Identify which cell holds the provided text, then report its (X, Y) central coordinate. 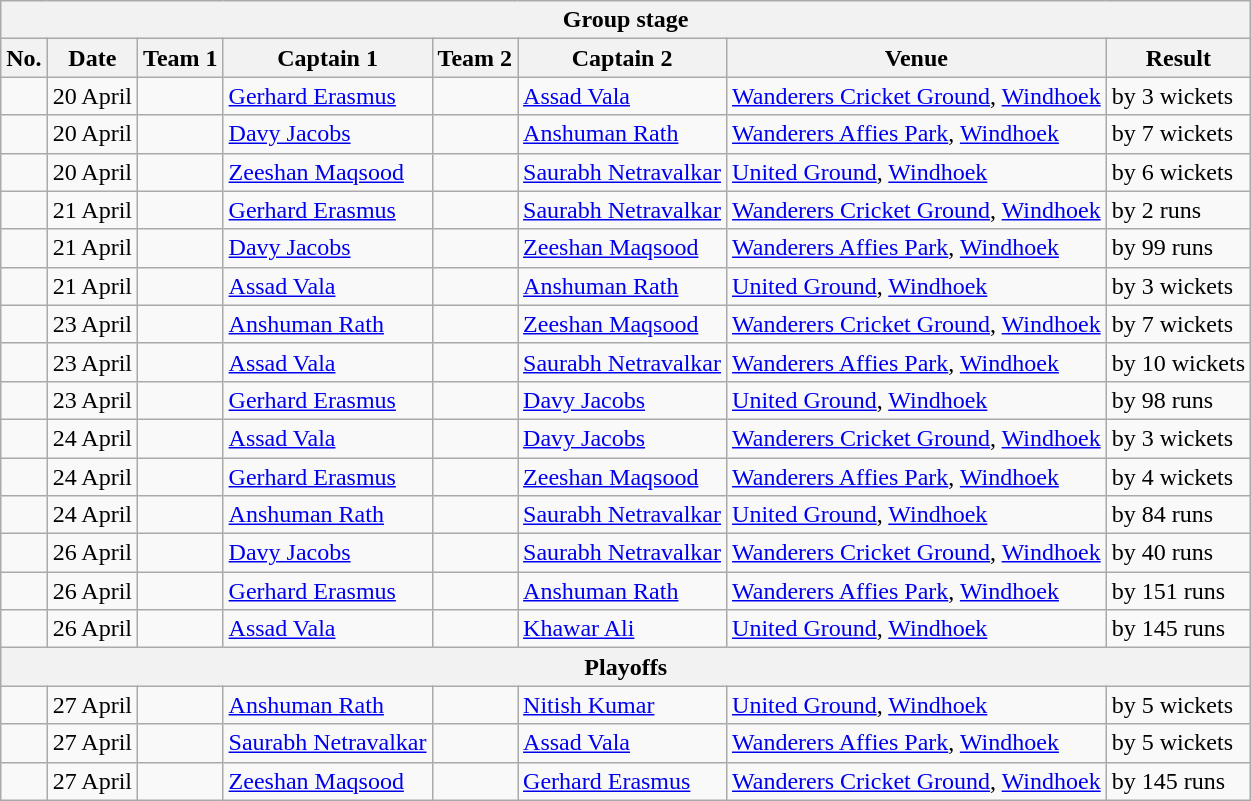
Result (1178, 58)
by 10 wickets (1178, 362)
by 6 wickets (1178, 172)
Captain 1 (328, 58)
by 151 runs (1178, 591)
Group stage (626, 20)
by 2 runs (1178, 210)
Team 2 (475, 58)
Captain 2 (622, 58)
by 99 runs (1178, 248)
No. (24, 58)
by 84 runs (1178, 515)
by 40 runs (1178, 553)
Team 1 (181, 58)
by 4 wickets (1178, 477)
Date (92, 58)
Venue (917, 58)
Playoffs (626, 667)
Khawar Ali (622, 629)
by 98 runs (1178, 400)
Nitish Kumar (622, 705)
